Locate the cell with the specified text and output its [X, Y] center coordinate. 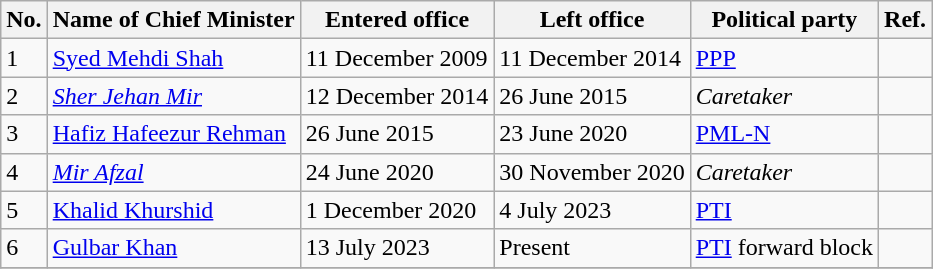
Present [592, 248]
4 [24, 172]
PTI forward block [784, 248]
Mir Afzal [174, 172]
Name of Chief Minister [174, 20]
Gulbar Khan [174, 248]
4 July 2023 [592, 210]
1 December 2020 [397, 210]
Syed Mehdi Shah [174, 58]
2 [24, 96]
3 [24, 134]
No. [24, 20]
13 July 2023 [397, 248]
6 [24, 248]
11 December 2014 [592, 58]
12 December 2014 [397, 96]
Hafiz Hafeezur Rehman [174, 134]
23 June 2020 [592, 134]
Entered office [397, 20]
11 December 2009 [397, 58]
5 [24, 210]
30 November 2020 [592, 172]
Political party [784, 20]
PML-N [784, 134]
Left office [592, 20]
1 [24, 58]
Ref. [906, 20]
PTI [784, 210]
Khalid Khurshid [174, 210]
24 June 2020 [397, 172]
Sher Jehan Mir [174, 96]
PPP [784, 58]
